Detect which cell encompasses the target text, then output its (X, Y) center coordinate. 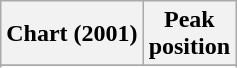
Peak position (189, 34)
Chart (2001) (72, 34)
